Identify which cell holds the provided text, then report its [x, y] central coordinate. 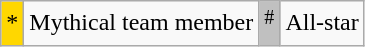
All-star [322, 24]
# [270, 24]
* [12, 24]
Mythical team member [142, 24]
